Determine the [X, Y] coordinate at the center of the cell enclosing the given text.  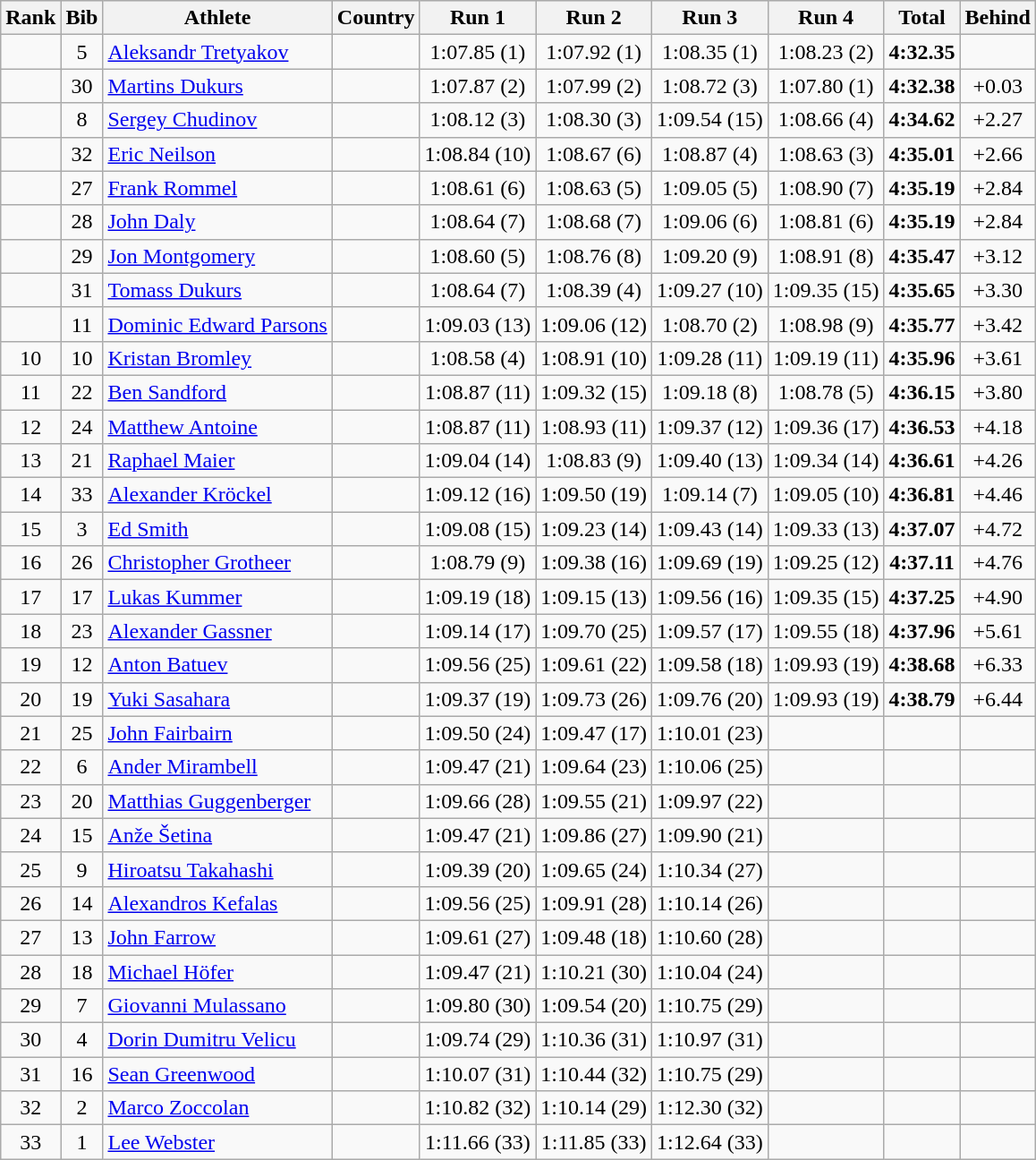
1:10.07 (31) [478, 1074]
1:09.34 (14) [826, 461]
+6.33 [998, 665]
Anton Batuev [217, 665]
1:11.66 (33) [478, 1142]
1:09.61 (27) [478, 937]
1:09.61 (22) [594, 665]
1:08.81 (6) [826, 222]
1:09.50 (24) [478, 733]
+0.03 [998, 86]
Raphael Maier [217, 461]
John Fairbairn [217, 733]
1:08.78 (5) [826, 392]
Dorin Dumitru Velicu [217, 1040]
1:09.91 (28) [594, 903]
1:10.34 (27) [709, 869]
1:10.01 (23) [709, 733]
1:09.19 (11) [826, 358]
1:09.32 (15) [594, 392]
Lee Webster [217, 1142]
1:09.66 (28) [478, 801]
+4.18 [998, 427]
1:08.58 (4) [478, 358]
1:09.20 (9) [709, 256]
Marco Zoccolan [217, 1108]
1:09.54 (15) [709, 120]
Frank Rommel [217, 188]
4:32.38 [921, 86]
1:08.35 (1) [709, 52]
1:08.83 (9) [594, 461]
1:09.04 (14) [478, 461]
1:09.25 (12) [826, 563]
4:35.77 [921, 324]
1:09.23 (14) [594, 529]
+6.44 [998, 699]
1:10.82 (32) [478, 1108]
Sean Greenwood [217, 1074]
1:09.76 (20) [709, 699]
+3.42 [998, 324]
4:36.15 [921, 392]
1:09.05 (5) [709, 188]
Anže Šetina [217, 835]
9 [82, 869]
4:34.62 [921, 120]
1:11.85 (33) [594, 1142]
Tomass Dukurs [217, 290]
4:35.65 [921, 290]
1:08.76 (8) [594, 256]
1:09.50 (19) [594, 495]
+5.61 [998, 631]
1:09.40 (13) [709, 461]
1:10.06 (25) [709, 767]
1:08.91 (10) [594, 358]
4:38.79 [921, 699]
1:09.33 (13) [826, 529]
1:10.04 (24) [709, 971]
Run 1 [478, 18]
+2.66 [998, 154]
7 [82, 1006]
Behind [998, 18]
4:36.81 [921, 495]
1:09.74 (29) [478, 1040]
Michael Höfer [217, 971]
1:10.14 (29) [594, 1108]
1:08.23 (2) [826, 52]
4:35.47 [921, 256]
Alexander Kröckel [217, 495]
1:09.06 (6) [709, 222]
Athlete [217, 18]
4:32.35 [921, 52]
Bib [82, 18]
4:37.11 [921, 563]
1:09.55 (18) [826, 631]
Aleksandr Tretyakov [217, 52]
1:09.43 (14) [709, 529]
1:09.18 (8) [709, 392]
4:37.96 [921, 631]
1:07.80 (1) [826, 86]
1:10.21 (30) [594, 971]
Ben Sandford [217, 392]
1:08.30 (3) [594, 120]
1:08.93 (11) [594, 427]
1:08.70 (2) [709, 324]
Jon Montgomery [217, 256]
1:09.56 (16) [709, 597]
Hiroatsu Takahashi [217, 869]
1:10.14 (26) [709, 903]
4:35.01 [921, 154]
4:37.07 [921, 529]
1:07.87 (2) [478, 86]
4:37.25 [921, 597]
1:08.84 (10) [478, 154]
+3.12 [998, 256]
1:09.86 (27) [594, 835]
1:09.27 (10) [709, 290]
6 [82, 767]
1:09.47 (17) [594, 733]
8 [82, 120]
Rank [30, 18]
Matthias Guggenberger [217, 801]
Ed Smith [217, 529]
4:35.96 [921, 358]
3 [82, 529]
1:09.57 (17) [709, 631]
1:09.28 (11) [709, 358]
John Daly [217, 222]
1:09.12 (16) [478, 495]
4:36.53 [921, 427]
1:08.67 (6) [594, 154]
1:09.80 (30) [478, 1006]
1:09.36 (17) [826, 427]
1:10.44 (32) [594, 1074]
4 [82, 1040]
+4.76 [998, 563]
Dominic Edward Parsons [217, 324]
1:07.99 (2) [594, 86]
4:36.61 [921, 461]
1:09.08 (15) [478, 529]
Run 4 [826, 18]
Yuki Sasahara [217, 699]
1:09.05 (10) [826, 495]
1:12.30 (32) [709, 1108]
5 [82, 52]
4:38.68 [921, 665]
1 [82, 1142]
1:09.55 (21) [594, 801]
1:08.63 (5) [594, 188]
1:09.19 (18) [478, 597]
1:09.69 (19) [709, 563]
1:08.87 (4) [709, 154]
Run 2 [594, 18]
1:09.70 (25) [594, 631]
1:09.37 (19) [478, 699]
1:09.90 (21) [709, 835]
Alexandros Kefalas [217, 903]
Martins Dukurs [217, 86]
Kristan Bromley [217, 358]
1:12.64 (33) [709, 1142]
1:09.14 (17) [478, 631]
1:09.15 (13) [594, 597]
Lukas Kummer [217, 597]
Giovanni Mulassano [217, 1006]
Country [376, 18]
1:09.03 (13) [478, 324]
1:10.97 (31) [709, 1040]
2 [82, 1108]
+4.46 [998, 495]
+2.27 [998, 120]
1:07.92 (1) [594, 52]
+4.90 [998, 597]
1:08.60 (5) [478, 256]
1:09.64 (23) [594, 767]
+3.61 [998, 358]
1:08.91 (8) [826, 256]
1:09.65 (24) [594, 869]
Sergey Chudinov [217, 120]
1:08.61 (6) [478, 188]
1:10.36 (31) [594, 1040]
Ander Mirambell [217, 767]
1:09.48 (18) [594, 937]
1:09.06 (12) [594, 324]
1:09.14 (7) [709, 495]
1:09.37 (12) [709, 427]
+3.80 [998, 392]
Run 3 [709, 18]
1:09.54 (20) [594, 1006]
Total [921, 18]
+3.30 [998, 290]
+4.72 [998, 529]
1:09.58 (18) [709, 665]
Alexander Gassner [217, 631]
1:09.39 (20) [478, 869]
1:08.63 (3) [826, 154]
1:09.97 (22) [709, 801]
1:08.12 (3) [478, 120]
+4.26 [998, 461]
John Farrow [217, 937]
1:08.72 (3) [709, 86]
1:07.85 (1) [478, 52]
1:08.39 (4) [594, 290]
1:09.73 (26) [594, 699]
Christopher Grotheer [217, 563]
1:08.66 (4) [826, 120]
1:08.98 (9) [826, 324]
1:10.60 (28) [709, 937]
1:08.90 (7) [826, 188]
Eric Neilson [217, 154]
1:08.68 (7) [594, 222]
1:09.38 (16) [594, 563]
1:08.79 (9) [478, 563]
Matthew Antoine [217, 427]
